Determine the [x, y] coordinate at the center of the cell enclosing the given text.  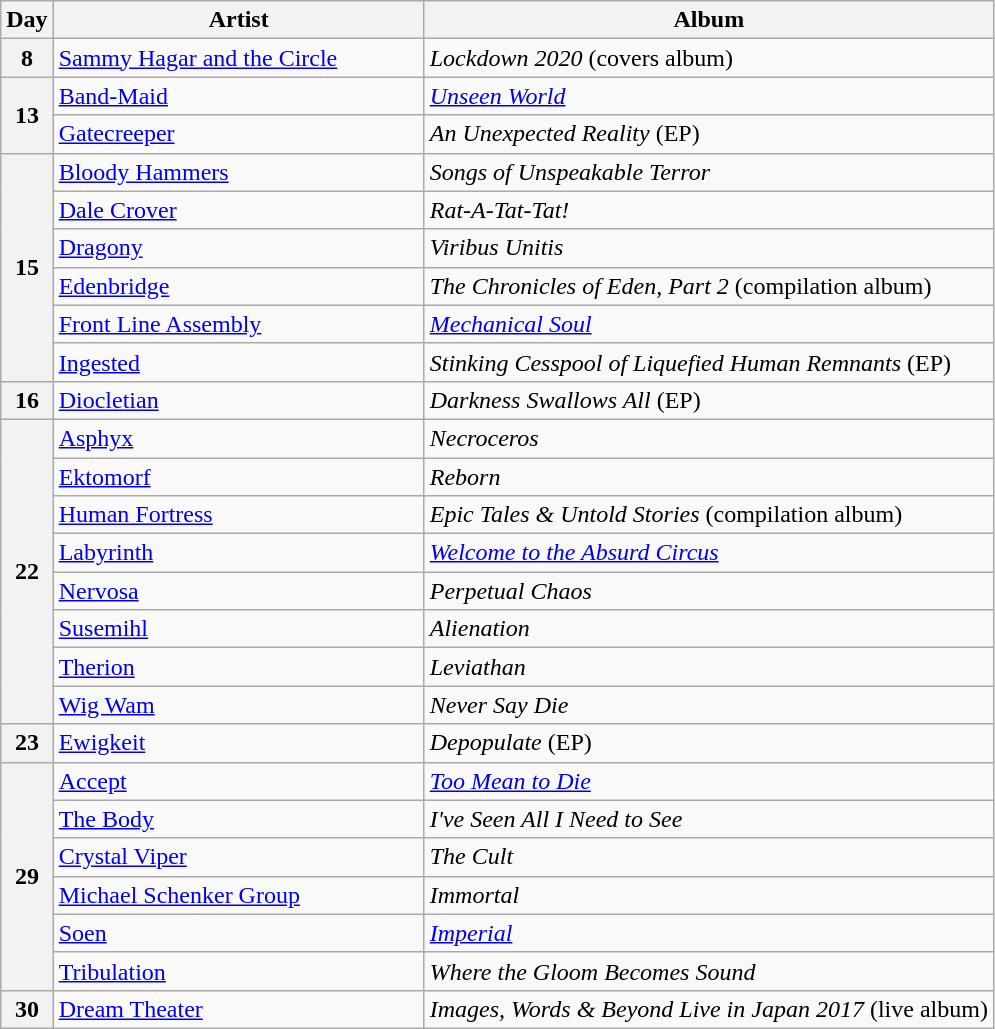
Dale Crover [238, 210]
Songs of Unspeakable Terror [708, 172]
22 [27, 571]
Lockdown 2020 (covers album) [708, 58]
Viribus Unitis [708, 248]
Crystal Viper [238, 857]
Reborn [708, 477]
Asphyx [238, 438]
The Body [238, 819]
Ewigkeit [238, 743]
Where the Gloom Becomes Sound [708, 971]
Imperial [708, 933]
An Unexpected Reality (EP) [708, 134]
Welcome to the Absurd Circus [708, 553]
13 [27, 115]
Leviathan [708, 667]
Dragony [238, 248]
Front Line Assembly [238, 324]
Edenbridge [238, 286]
Never Say Die [708, 705]
8 [27, 58]
Ingested [238, 362]
Darkness Swallows All (EP) [708, 400]
Nervosa [238, 591]
Wig Wam [238, 705]
Unseen World [708, 96]
Album [708, 20]
Perpetual Chaos [708, 591]
Diocletian [238, 400]
Depopulate (EP) [708, 743]
16 [27, 400]
Alienation [708, 629]
Accept [238, 781]
Therion [238, 667]
30 [27, 1009]
Dream Theater [238, 1009]
Labyrinth [238, 553]
Artist [238, 20]
Band-Maid [238, 96]
Images, Words & Beyond Live in Japan 2017 (live album) [708, 1009]
The Cult [708, 857]
15 [27, 267]
Bloody Hammers [238, 172]
Epic Tales & Untold Stories (compilation album) [708, 515]
Gatecreeper [238, 134]
29 [27, 876]
Tribulation [238, 971]
Rat-A-Tat-Tat! [708, 210]
Immortal [708, 895]
Necroceros [708, 438]
23 [27, 743]
Mechanical Soul [708, 324]
Day [27, 20]
Soen [238, 933]
Ektomorf [238, 477]
Too Mean to Die [708, 781]
The Chronicles of Eden, Part 2 (compilation album) [708, 286]
Sammy Hagar and the Circle [238, 58]
Stinking Cesspool of Liquefied Human Remnants (EP) [708, 362]
Human Fortress [238, 515]
I've Seen All I Need to See [708, 819]
Susemihl [238, 629]
Michael Schenker Group [238, 895]
